From the cell containing the given text, extract its center point as (x, y) coordinate. 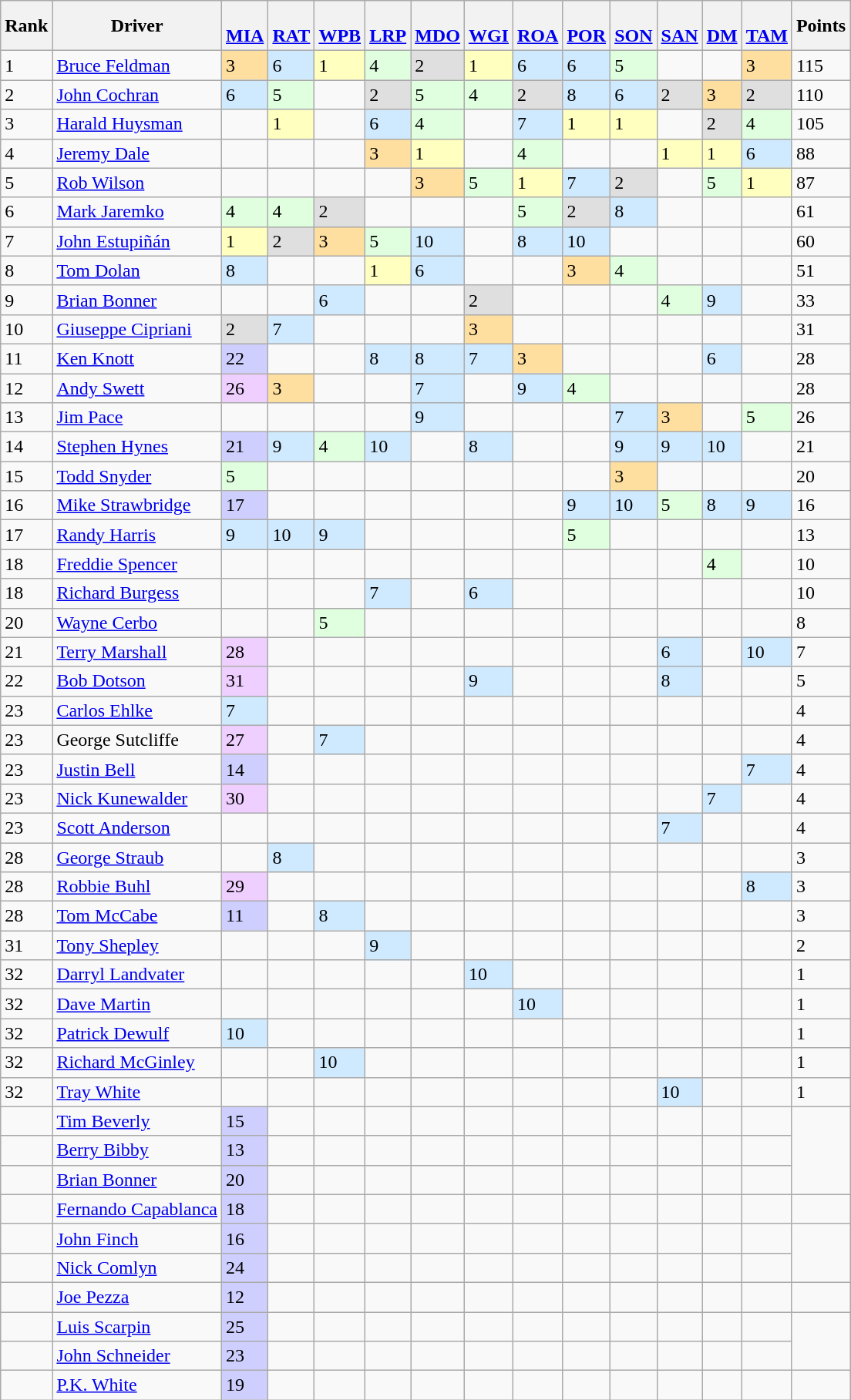
DM (721, 26)
Luis Scarpin (137, 1326)
Carlos Ehlke (137, 710)
Driver (137, 26)
MIA (245, 26)
Nick Comlyn (137, 1267)
24 (245, 1267)
Harald Huysman (137, 124)
Bob Dotson (137, 681)
Stephen Hynes (137, 447)
Ken Knott (137, 358)
Mark Jaremko (137, 212)
Tom McCabe (137, 916)
Darryl Landvater (137, 975)
Nick Kunewalder (137, 798)
Scott Anderson (137, 828)
Fernando Capablanca (137, 1209)
SAN (680, 26)
Tray White (137, 1092)
105 (820, 124)
Andy Swett (137, 388)
Jim Pace (137, 418)
ROA (537, 26)
MDO (438, 26)
Freddie Spencer (137, 564)
88 (820, 153)
30 (245, 798)
George Sutcliffe (137, 740)
Bruce Feldman (137, 65)
19 (245, 1385)
P.K. White (137, 1385)
Rob Wilson (137, 183)
POR (587, 26)
LRP (388, 26)
51 (820, 270)
RAT (291, 26)
Joe Pezza (137, 1297)
60 (820, 241)
WPB (340, 26)
Tony Shepley (137, 945)
Randy Harris (137, 535)
115 (820, 65)
Terry Marshall (137, 652)
33 (820, 300)
Richard Burgess (137, 593)
Todd Snyder (137, 476)
27 (245, 740)
Dave Martin (137, 1004)
Wayne Cerbo (137, 623)
John Schneider (137, 1356)
Points (820, 26)
Justin Bell (137, 769)
Tim Beverly (137, 1121)
Giuseppe Cipriani (137, 329)
Rank (26, 26)
Richard McGinley (137, 1063)
61 (820, 212)
John Estupiñán (137, 241)
John Finch (137, 1238)
25 (245, 1326)
110 (820, 95)
TAM (766, 26)
Robbie Buhl (137, 887)
Tom Dolan (137, 270)
Jeremy Dale (137, 153)
Patrick Dewulf (137, 1033)
Mike Strawbridge (137, 505)
29 (245, 887)
Berry Bibby (137, 1150)
87 (820, 183)
WGI (489, 26)
John Cochran (137, 95)
George Straub (137, 858)
SON (634, 26)
